Search for the cell housing the specified text and yield its [x, y] center coordinate. 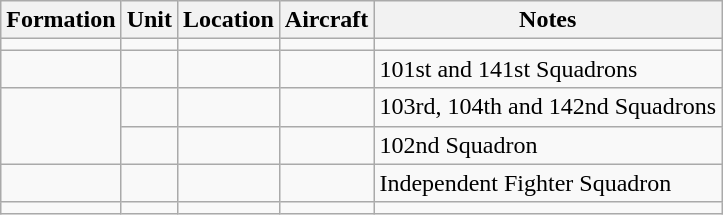
Independent Fighter Squadron [548, 183]
101st and 141st Squadrons [548, 69]
Unit [149, 20]
Aircraft [326, 20]
Formation [61, 20]
Notes [548, 20]
103rd, 104th and 142nd Squadrons [548, 107]
102nd Squadron [548, 145]
Location [229, 20]
